Find where the given text appears and provide that cell's center as (X, Y) coordinate. 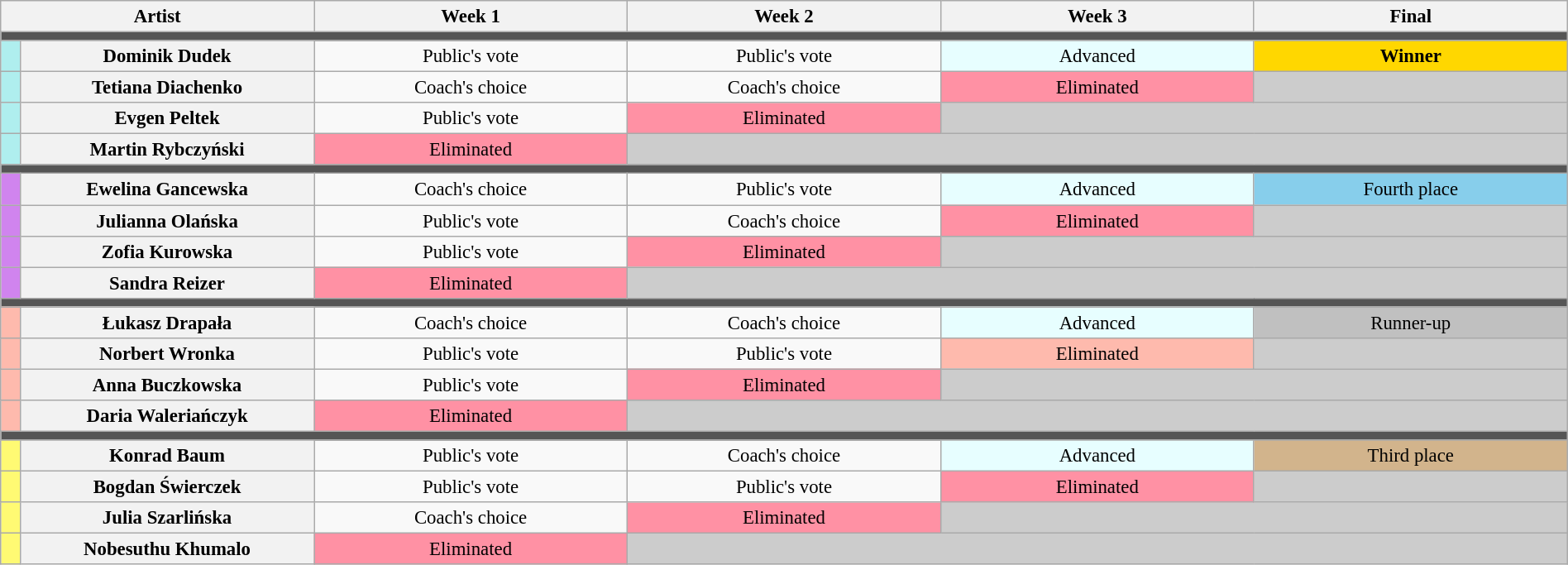
Third place (1411, 456)
Week 1 (471, 17)
Final (1411, 17)
Evgen Peltek (167, 118)
Sandra Reizer (167, 283)
Julia Szarlińska (167, 518)
Tetiana Diachenko (167, 88)
Week 3 (1097, 17)
Runner-up (1411, 323)
Bogdan Świerczek (167, 487)
Fourth place (1411, 189)
Dominik Dudek (167, 56)
Zofia Kurowska (167, 251)
Winner (1411, 56)
Week 2 (784, 17)
Artist (157, 17)
Daria Waleriańczyk (167, 416)
Martin Rybczyński (167, 150)
Norbert Wronka (167, 354)
Ewelina Gancewska (167, 189)
Nobesuthu Khumalo (167, 549)
Łukasz Drapała (167, 323)
Konrad Baum (167, 456)
Julianna Olańska (167, 221)
Anna Buczkowska (167, 385)
